Determine the [X, Y] coordinate at the center of the cell enclosing the given text.  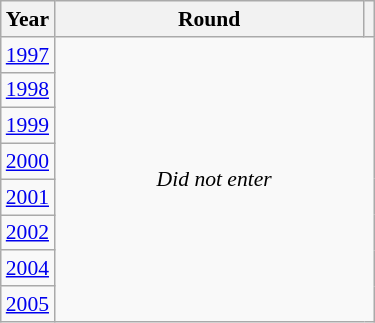
1998 [28, 90]
2005 [28, 304]
Did not enter [214, 180]
1999 [28, 126]
Round [209, 19]
2004 [28, 269]
2001 [28, 197]
2002 [28, 233]
Year [28, 19]
2000 [28, 162]
1997 [28, 55]
